Search for the cell housing the specified text and yield its [X, Y] center coordinate. 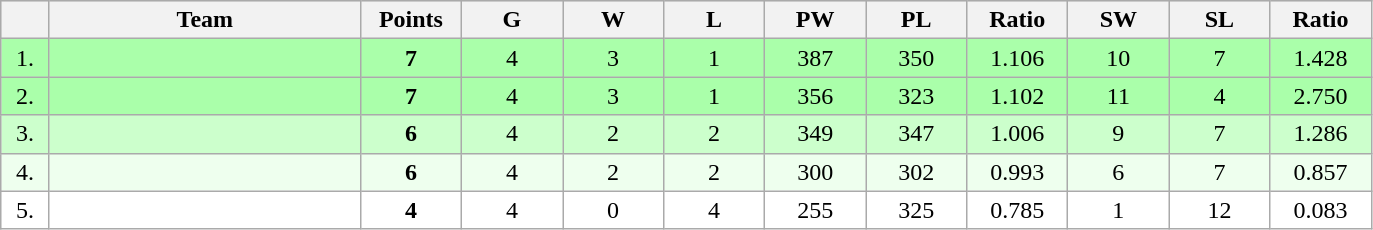
1.102 [1018, 96]
W [612, 20]
255 [816, 210]
9 [1118, 134]
0.785 [1018, 210]
300 [816, 172]
1.106 [1018, 58]
325 [916, 210]
349 [816, 134]
L [714, 20]
0.857 [1320, 172]
3. [26, 134]
2.750 [1320, 96]
2. [26, 96]
350 [916, 58]
Points [410, 20]
G [512, 20]
SW [1118, 20]
4. [26, 172]
5. [26, 210]
323 [916, 96]
347 [916, 134]
0.993 [1018, 172]
PL [916, 20]
0.083 [1320, 210]
Team [204, 20]
PW [816, 20]
302 [916, 172]
356 [816, 96]
10 [1118, 58]
1.428 [1320, 58]
1. [26, 58]
1.006 [1018, 134]
11 [1118, 96]
387 [816, 58]
SL [1220, 20]
12 [1220, 210]
1.286 [1320, 134]
0 [612, 210]
